Return (X, Y) of the center of cell containing provided text 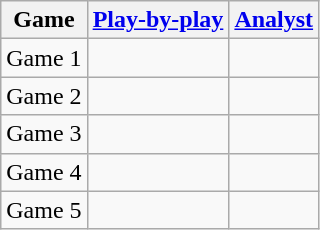
Play-by-play (158, 20)
Game (44, 20)
Analyst (274, 20)
Game 5 (44, 210)
Game 3 (44, 134)
Game 1 (44, 58)
Game 4 (44, 172)
Game 2 (44, 96)
